Locate the cell with the specified text and output its [x, y] center coordinate. 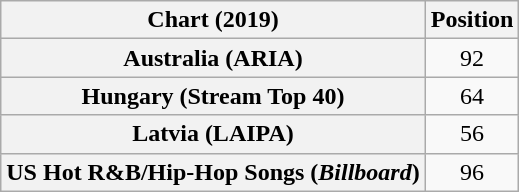
96 [472, 172]
Hungary (Stream Top 40) [213, 96]
Australia (ARIA) [213, 58]
64 [472, 96]
56 [472, 134]
US Hot R&B/Hip-Hop Songs (Billboard) [213, 172]
Position [472, 20]
Chart (2019) [213, 20]
Latvia (LAIPA) [213, 134]
92 [472, 58]
